Scan for the cell matching the given text and deliver its [x, y] coordinate at center. 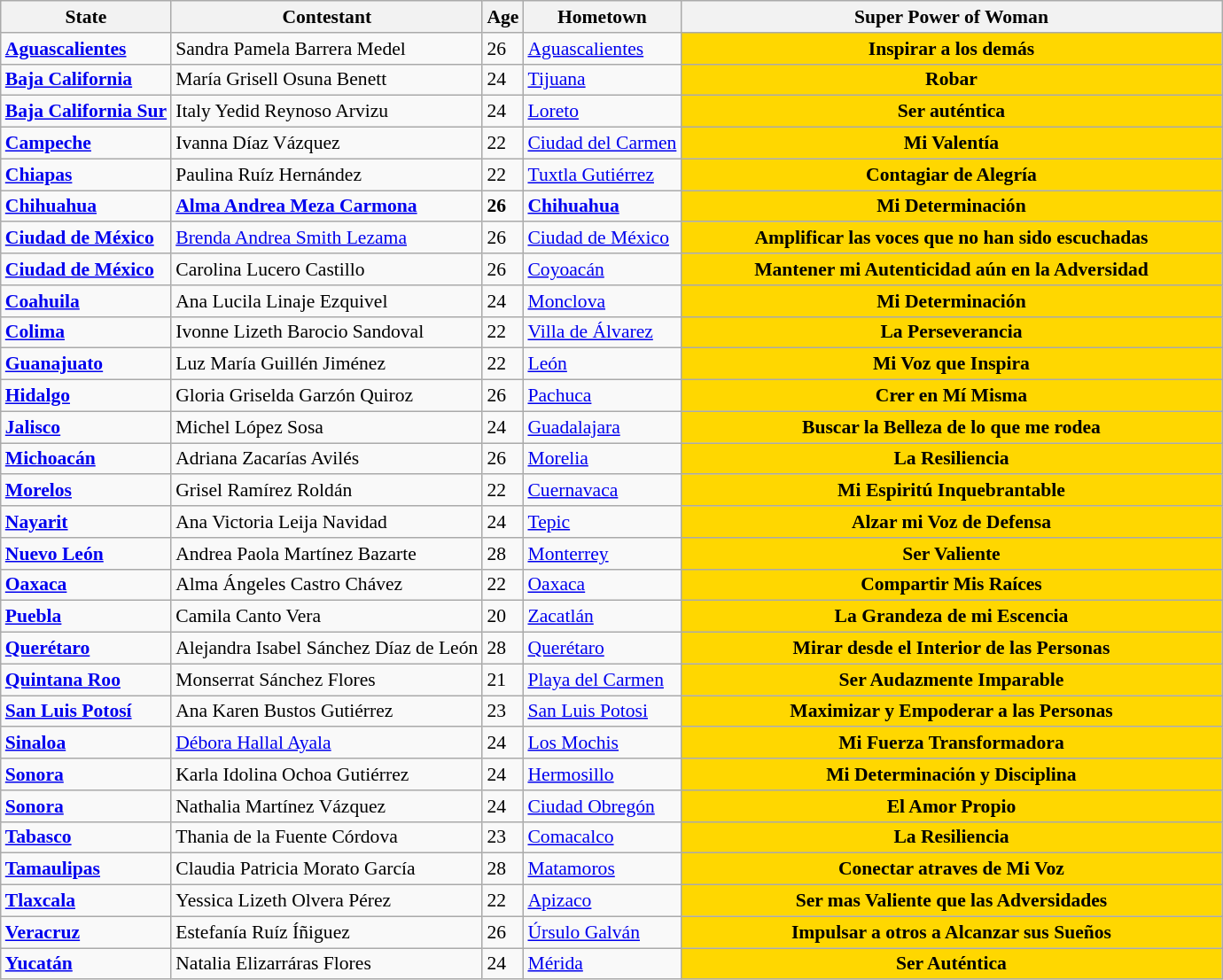
Villa de Álvarez [602, 332]
Hometown [602, 17]
Michoacán [86, 459]
21 [502, 680]
Impulsar a otros a Alcanzar sus Sueños [951, 932]
Hermosillo [602, 774]
Mérida [602, 964]
Inspirar a los demás [951, 49]
La Perseverancia [951, 332]
Tuxtla Gutiérrez [602, 175]
Adriana Zacarías Avilés [326, 459]
Maximizar y Empoderar a las Personas [951, 712]
Matamoros [602, 869]
State [86, 17]
Brenda Andrea Smith Lezama [326, 238]
Monterrey [602, 554]
Guanajuato [86, 364]
Thania de la Fuente Córdova [326, 837]
Paulina Ruíz Hernández [326, 175]
Los Mochis [602, 743]
Chiapas [86, 175]
Ser Auténtica [951, 964]
Amplificar las voces que no han sido escuchadas [951, 238]
Monclova [602, 301]
Guadalajara [602, 427]
Comacalco [602, 837]
Andrea Paola Martínez Bazarte [326, 554]
Apizaco [602, 901]
Ser Valiente [951, 554]
Karla Idolina Ochoa Gutiérrez [326, 774]
San Luis Potosí [86, 712]
Ser auténtica [951, 112]
Tamaulipas [86, 869]
Veracruz [86, 932]
Ser mas Valiente que las Adversidades [951, 901]
Mi Espiritú Inquebrantable [951, 491]
Playa del Carmen [602, 680]
Alma Andrea Meza Carmona [326, 206]
Pachuca [602, 396]
Yucatán [86, 964]
Natalia Elizarráras Flores [326, 964]
Ciudad del Carmen [602, 144]
Baja California [86, 80]
Gloria Griselda Garzón Quiroz [326, 396]
Mantener mi Autenticidad aún en la Adversidad [951, 269]
Super Power of Woman [951, 17]
Nathalia Martínez Vázquez [326, 806]
Alma Ángeles Castro Chávez [326, 585]
Italy Yedid Reynoso Arvizu [326, 112]
Tabasco [86, 837]
Nayarit [86, 522]
Ana Lucila Linaje Ezquivel [326, 301]
Ana Karen Bustos Gutiérrez [326, 712]
Ciudad Obregón [602, 806]
San Luis Potosi [602, 712]
Zacatlán [602, 617]
Coahuila [86, 301]
Contestant [326, 17]
Monserrat Sánchez Flores [326, 680]
Compartir Mis Raíces [951, 585]
Nuevo León [86, 554]
Carolina Lucero Castillo [326, 269]
Luz María Guillén Jiménez [326, 364]
Age [502, 17]
Conectar atraves de Mi Voz [951, 869]
Crer en Mí Misma [951, 396]
Hidalgo [86, 396]
Morelia [602, 459]
La Grandeza de mi Escencia [951, 617]
Puebla [86, 617]
Estefanía Ruíz Íñiguez [326, 932]
María Grisell Osuna Benett [326, 80]
Ana Victoria Leija Navidad [326, 522]
Sandra Pamela Barrera Medel [326, 49]
Mi Voz que Inspira [951, 364]
Grisel Ramírez Roldán [326, 491]
Claudia Patricia Morato García [326, 869]
Loreto [602, 112]
Yessica Lizeth Olvera Pérez [326, 901]
Baja California Sur [86, 112]
Mirar desde el Interior de las Personas [951, 649]
Mi Fuerza Transformadora [951, 743]
20 [502, 617]
Campeche [86, 144]
Tlaxcala [86, 901]
Robar [951, 80]
Colima [86, 332]
Contagiar de Alegría [951, 175]
Jalisco [86, 427]
Sinaloa [86, 743]
Coyoacán [602, 269]
Alejandra Isabel Sánchez Díaz de León [326, 649]
Tijuana [602, 80]
Buscar la Belleza de lo que me rodea [951, 427]
Morelos [86, 491]
León [602, 364]
Débora Hallal Ayala [326, 743]
El Amor Propio [951, 806]
Ivonne Lizeth Barocio Sandoval [326, 332]
Mi Valentía [951, 144]
Cuernavaca [602, 491]
Tepic [602, 522]
Michel López Sosa [326, 427]
Quintana Roo [86, 680]
Mi Determinación y Disciplina [951, 774]
Ser Audazmente Imparable [951, 680]
Úrsulo Galván [602, 932]
Camila Canto Vera [326, 617]
Alzar mi Voz de Defensa [951, 522]
Ivanna Díaz Vázquez [326, 144]
